Determine the (X, Y) coordinate at the center of the cell enclosing the given text.  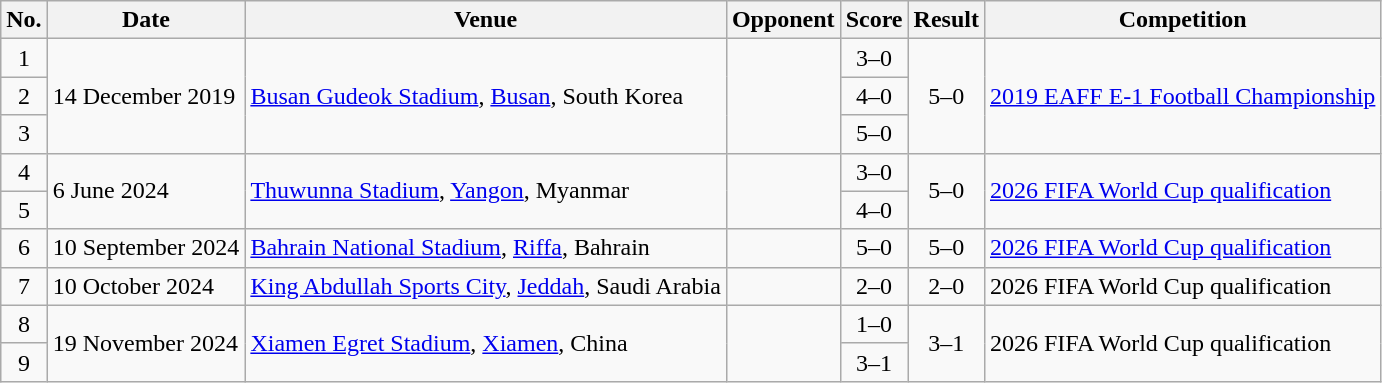
Opponent (783, 20)
Thuwunna Stadium, Yangon, Myanmar (486, 191)
Score (874, 20)
No. (24, 20)
6 (24, 248)
2019 EAFF E-1 Football Championship (1182, 96)
Result (946, 20)
9 (24, 362)
4 (24, 172)
3 (24, 134)
6 June 2024 (146, 191)
Date (146, 20)
8 (24, 324)
1–0 (874, 324)
2 (24, 96)
14 December 2019 (146, 96)
10 October 2024 (146, 286)
1 (24, 58)
Bahrain National Stadium, Riffa, Bahrain (486, 248)
King Abdullah Sports City, Jeddah, Saudi Arabia (486, 286)
Competition (1182, 20)
5 (24, 210)
Xiamen Egret Stadium, Xiamen, China (486, 343)
10 September 2024 (146, 248)
Busan Gudeok Stadium, Busan, South Korea (486, 96)
7 (24, 286)
Venue (486, 20)
19 November 2024 (146, 343)
